Search for the cell housing the specified text and yield its (X, Y) center coordinate. 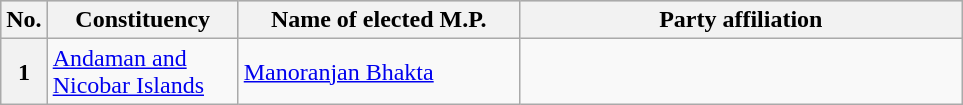
No. (24, 20)
Constituency (142, 20)
Name of elected M.P. (378, 20)
Party affiliation (740, 20)
Manoranjan Bhakta (378, 72)
1 (24, 72)
Andaman and Nicobar Islands (142, 72)
